Return the (x, y) coordinate for the center point of the cell that contains the specified text.  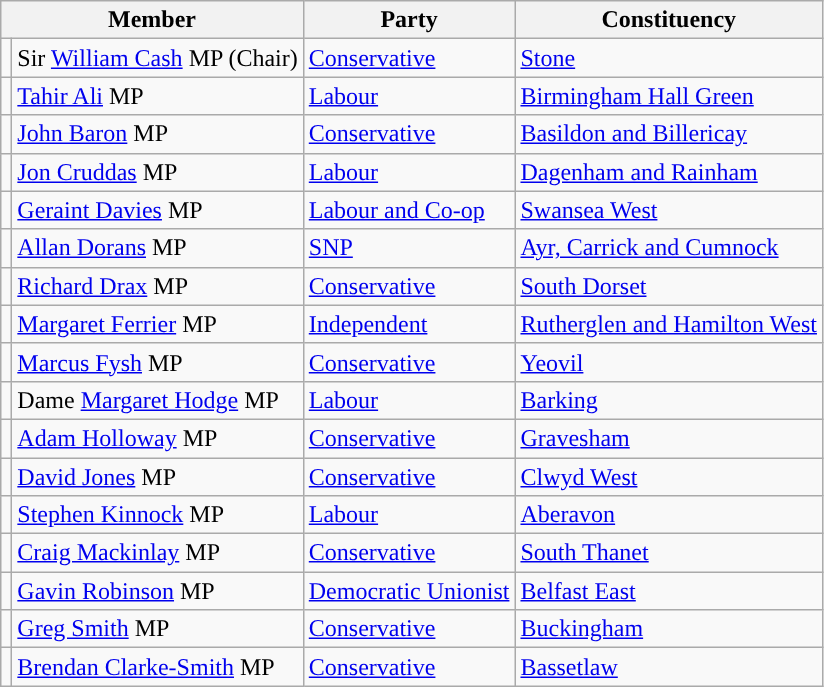
Barking (669, 400)
Gravesham (669, 438)
Allan Dorans MP (158, 248)
Greg Smith MP (158, 629)
Adam Holloway MP (158, 438)
Yeovil (669, 362)
Dagenham and Rainham (669, 172)
Rutherglen and Hamilton West (669, 324)
Craig Mackinlay MP (158, 553)
South Dorset (669, 286)
Labour and Co-op (409, 210)
Dame Margaret Hodge MP (158, 400)
Stephen Kinnock MP (158, 515)
Democratic Unionist (409, 591)
Swansea West (669, 210)
David Jones MP (158, 477)
Gavin Robinson MP (158, 591)
Aberavon (669, 515)
Independent (409, 324)
Richard Drax MP (158, 286)
South Thanet (669, 553)
Bassetlaw (669, 667)
Party (409, 20)
Ayr, Carrick and Cumnock (669, 248)
Geraint Davies MP (158, 210)
SNP (409, 248)
Basildon and Billericay (669, 134)
Member (152, 20)
Margaret Ferrier MP (158, 324)
Marcus Fysh MP (158, 362)
Belfast East (669, 591)
Brendan Clarke-Smith MP (158, 667)
Clwyd West (669, 477)
Tahir Ali MP (158, 96)
Buckingham (669, 629)
Sir William Cash MP (Chair) (158, 58)
John Baron MP (158, 134)
Constituency (669, 20)
Stone (669, 58)
Birmingham Hall Green (669, 96)
Jon Cruddas MP (158, 172)
